Output the (x, y) coordinate of the center of the cell containing the given text.  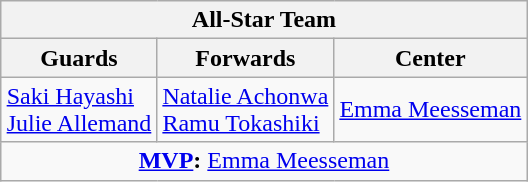
Emma Meesseman (430, 110)
Saki Hayashi Julie Allemand (79, 110)
Guards (79, 58)
Forwards (246, 58)
Center (430, 58)
Natalie Achonwa Ramu Tokashiki (246, 110)
All-Star Team (264, 20)
MVP: Emma Meesseman (264, 161)
